Search for the cell housing the specified text and yield its [x, y] center coordinate. 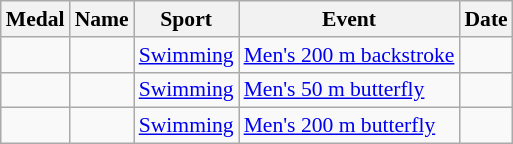
Men's 50 m butterfly [350, 90]
Sport [186, 19]
Men's 200 m butterfly [350, 126]
Date [486, 19]
Event [350, 19]
Men's 200 m backstroke [350, 55]
Medal [36, 19]
Name [102, 19]
